Return the (x, y) coordinate for the center point of the cell that contains the specified text.  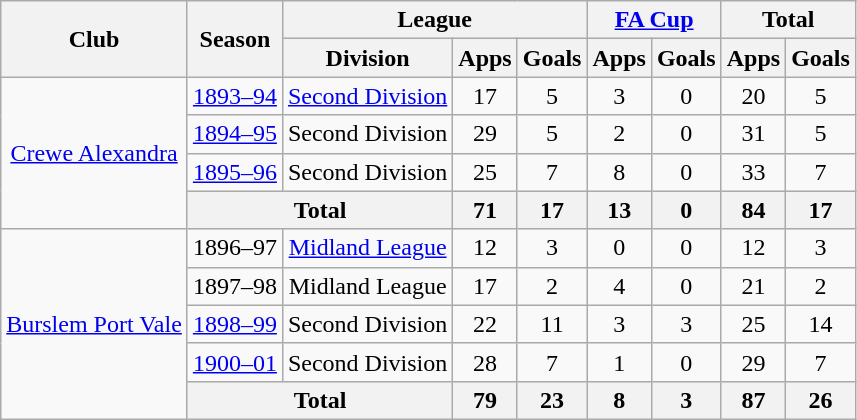
87 (753, 400)
1893–94 (234, 96)
Club (94, 39)
13 (619, 210)
28 (485, 362)
1895–96 (234, 172)
1900–01 (234, 362)
84 (753, 210)
4 (619, 286)
21 (753, 286)
1896–97 (234, 248)
FA Cup (654, 20)
1 (619, 362)
Burslem Port Vale (94, 324)
31 (753, 134)
Crewe Alexandra (94, 153)
Division (367, 58)
1898–99 (234, 324)
14 (821, 324)
1897–98 (234, 286)
79 (485, 400)
League (434, 20)
71 (485, 210)
20 (753, 96)
11 (552, 324)
Season (234, 39)
23 (552, 400)
22 (485, 324)
26 (821, 400)
33 (753, 172)
1894–95 (234, 134)
